Identify which cell holds the provided text, then report its [X, Y] central coordinate. 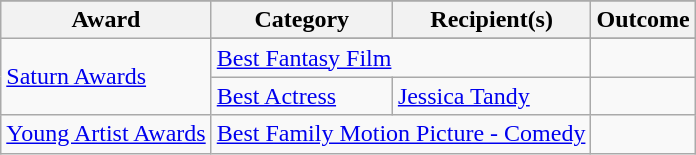
Outcome [643, 20]
Saturn Awards [106, 77]
Award [106, 20]
Young Artist Awards [106, 134]
Best Fantasy Film [401, 58]
Recipient(s) [492, 20]
Best Actress [302, 96]
Category [302, 20]
Jessica Tandy [492, 96]
Best Family Motion Picture - Comedy [401, 134]
